Detect which cell encompasses the target text, then output its (X, Y) center coordinate. 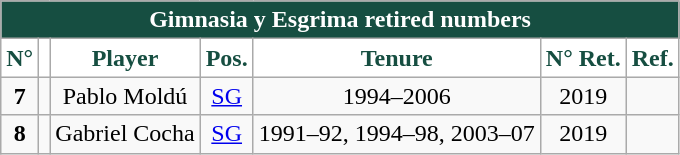
7 (20, 96)
Ref. (652, 58)
Gabriel Cocha (125, 134)
Pablo Moldú (125, 96)
N° (20, 58)
1991–92, 1994–98, 2003–07 (396, 134)
Player (125, 58)
Tenure (396, 58)
Pos. (226, 58)
N° Ret. (583, 58)
1994–2006 (396, 96)
Gimnasia y Esgrima retired numbers (340, 20)
8 (20, 134)
